Output the [x, y] coordinate of the center of the cell containing the given text.  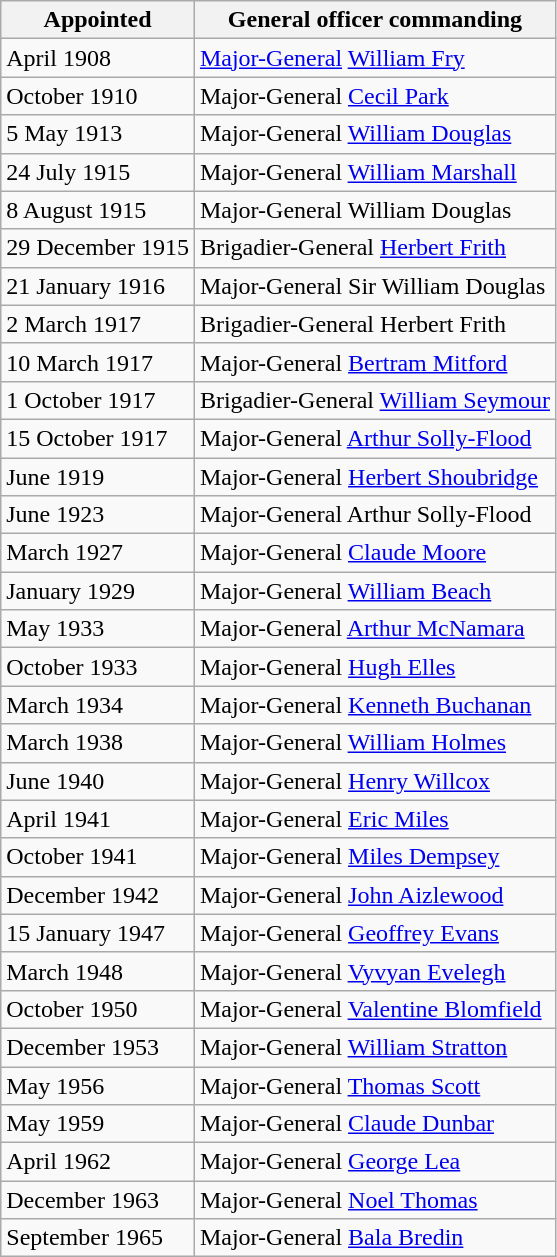
March 1938 [98, 743]
Major-General Geoffrey Evans [374, 933]
June 1940 [98, 781]
Major-General Miles Dempsey [374, 857]
Major-General William Fry [374, 58]
29 December 1915 [98, 248]
Major-General Cecil Park [374, 96]
Major-General Noel Thomas [374, 1200]
Major-General Henry Willcox [374, 781]
March 1948 [98, 971]
Major-General Kenneth Buchanan [374, 705]
December 1942 [98, 895]
Major-General William Holmes [374, 743]
Major-General Claude Moore [374, 553]
October 1950 [98, 1009]
21 January 1916 [98, 286]
General officer commanding [374, 20]
Brigadier-General William Seymour [374, 400]
Major-General Bertram Mitford [374, 362]
April 1941 [98, 819]
Major-General William Beach [374, 591]
1 October 1917 [98, 400]
Major-General Herbert Shoubridge [374, 477]
Major-General Valentine Blomfield [374, 1009]
October 1941 [98, 857]
Appointed [98, 20]
Major-General Sir William Douglas [374, 286]
March 1927 [98, 553]
May 1933 [98, 629]
Major-General Arthur McNamara [374, 629]
Major-General Claude Dunbar [374, 1124]
Major-General Eric Miles [374, 819]
Major-General William Stratton [374, 1047]
Major-General Bala Bredin [374, 1238]
15 October 1917 [98, 438]
December 1953 [98, 1047]
24 July 1915 [98, 172]
8 August 1915 [98, 210]
December 1963 [98, 1200]
Major-General George Lea [374, 1162]
June 1919 [98, 477]
Major-General Thomas Scott [374, 1085]
15 January 1947 [98, 933]
May 1959 [98, 1124]
Major-General Vyvyan Evelegh [374, 971]
10 March 1917 [98, 362]
March 1934 [98, 705]
Major-General Hugh Elles [374, 667]
January 1929 [98, 591]
Major-General John Aizlewood [374, 895]
April 1962 [98, 1162]
May 1956 [98, 1085]
June 1923 [98, 515]
Major-General William Marshall [374, 172]
October 1910 [98, 96]
2 March 1917 [98, 324]
5 May 1913 [98, 134]
April 1908 [98, 58]
October 1933 [98, 667]
September 1965 [98, 1238]
